Determine the [x, y] coordinate at the center of the cell enclosing the given text.  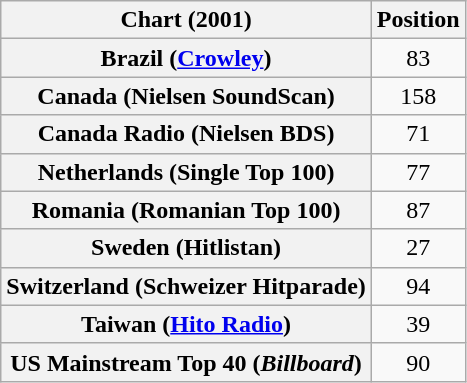
Netherlands (Single Top 100) [186, 172]
Sweden (Hitlistan) [186, 248]
Canada Radio (Nielsen BDS) [186, 134]
Chart (2001) [186, 20]
Canada (Nielsen SoundScan) [186, 96]
Taiwan (Hito Radio) [186, 324]
39 [418, 324]
77 [418, 172]
Position [418, 20]
US Mainstream Top 40 (Billboard) [186, 362]
71 [418, 134]
27 [418, 248]
83 [418, 58]
158 [418, 96]
Brazil (Crowley) [186, 58]
Switzerland (Schweizer Hitparade) [186, 286]
90 [418, 362]
Romania (Romanian Top 100) [186, 210]
87 [418, 210]
94 [418, 286]
